For the text-containing cell, return its midpoint in (X, Y) coordinate format. 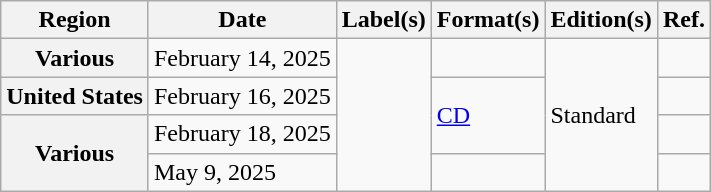
United States (75, 96)
CD (488, 115)
Format(s) (488, 20)
February 16, 2025 (242, 96)
Edition(s) (601, 20)
Date (242, 20)
Standard (601, 115)
February 18, 2025 (242, 134)
February 14, 2025 (242, 58)
May 9, 2025 (242, 172)
Region (75, 20)
Ref. (684, 20)
Label(s) (384, 20)
